Output the (X, Y) coordinate of the center of the cell containing the given text.  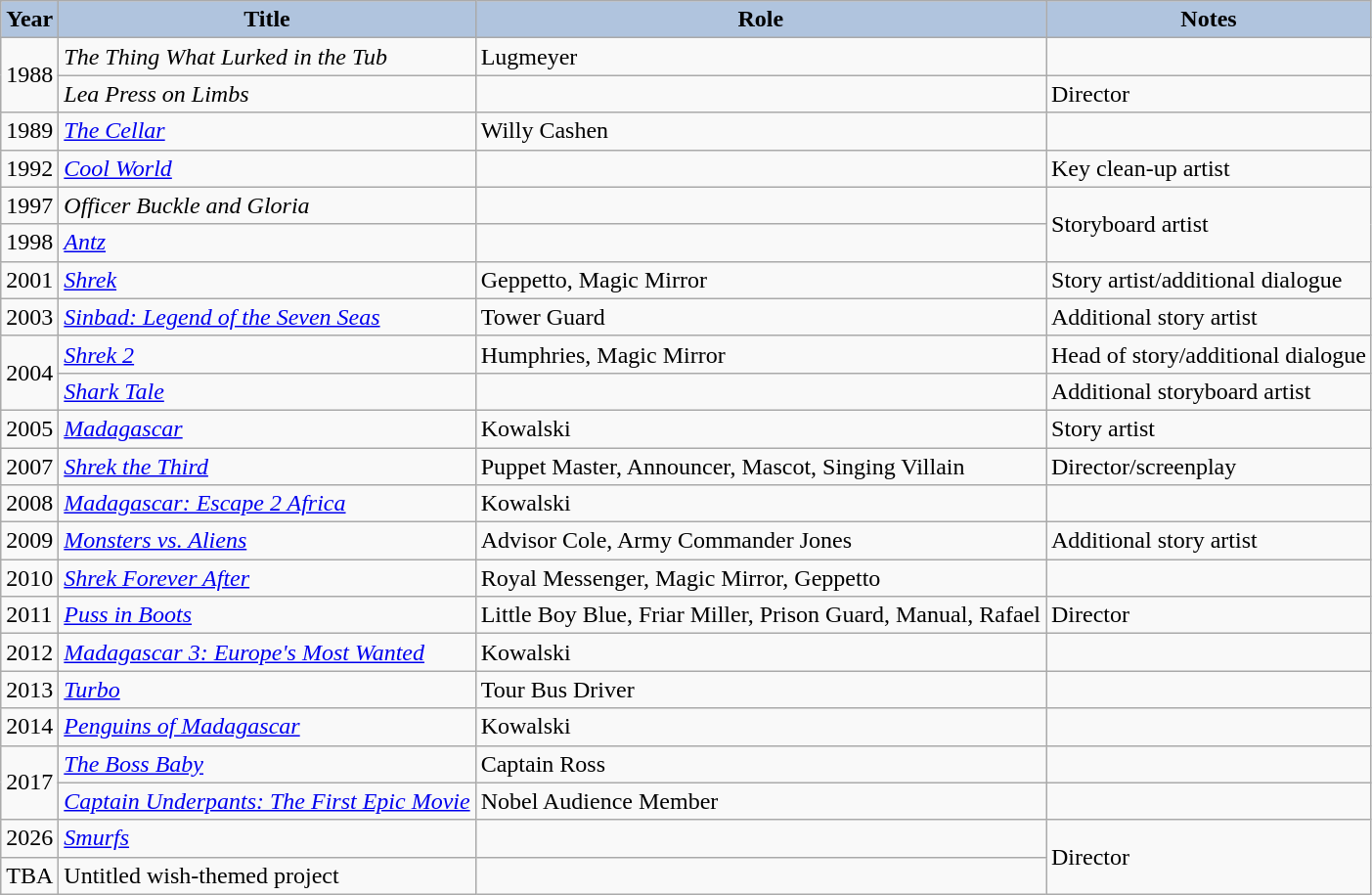
Madagascar: Escape 2 Africa (267, 504)
2013 (29, 690)
1988 (29, 75)
2005 (29, 428)
2012 (29, 652)
Madagascar 3: Europe's Most Wanted (267, 652)
Year (29, 20)
The Thing What Lurked in the Tub (267, 57)
Shrek 2 (267, 354)
2008 (29, 504)
Title (267, 20)
Captain Ross (761, 764)
Shrek Forever After (267, 578)
Officer Buckle and Gloria (267, 205)
Geppetto, Magic Mirror (761, 280)
Sinbad: Legend of the Seven Seas (267, 317)
2011 (29, 615)
1989 (29, 131)
Cool World (267, 168)
Puppet Master, Announcer, Mascot, Singing Villain (761, 467)
2014 (29, 727)
Antz (267, 243)
Head of story/additional dialogue (1209, 354)
Notes (1209, 20)
2026 (29, 838)
Turbo (267, 690)
Penguins of Madagascar (267, 727)
Shrek the Third (267, 467)
Nobel Audience Member (761, 801)
2001 (29, 280)
Lugmeyer (761, 57)
Royal Messenger, Magic Mirror, Geppetto (761, 578)
Humphries, Magic Mirror (761, 354)
2009 (29, 541)
The Cellar (267, 131)
1997 (29, 205)
1992 (29, 168)
Untitled wish-themed project (267, 875)
1998 (29, 243)
Little Boy Blue, Friar Miller, Prison Guard, Manual, Rafael (761, 615)
TBA (29, 875)
Tower Guard (761, 317)
2003 (29, 317)
Madagascar (267, 428)
Captain Underpants: The First Epic Movie (267, 801)
2017 (29, 783)
Role (761, 20)
Shark Tale (267, 391)
Tour Bus Driver (761, 690)
Story artist (1209, 428)
2010 (29, 578)
Storyboard artist (1209, 224)
The Boss Baby (267, 764)
2004 (29, 373)
Director/screenplay (1209, 467)
Key clean-up artist (1209, 168)
Puss in Boots (267, 615)
Additional storyboard artist (1209, 391)
Smurfs (267, 838)
Monsters vs. Aliens (267, 541)
Shrek (267, 280)
Story artist/additional dialogue (1209, 280)
2007 (29, 467)
Advisor Cole, Army Commander Jones (761, 541)
Willy Cashen (761, 131)
Lea Press on Limbs (267, 94)
